Capture the cell that displays the provided text and extract its (x, y) central coordinate. 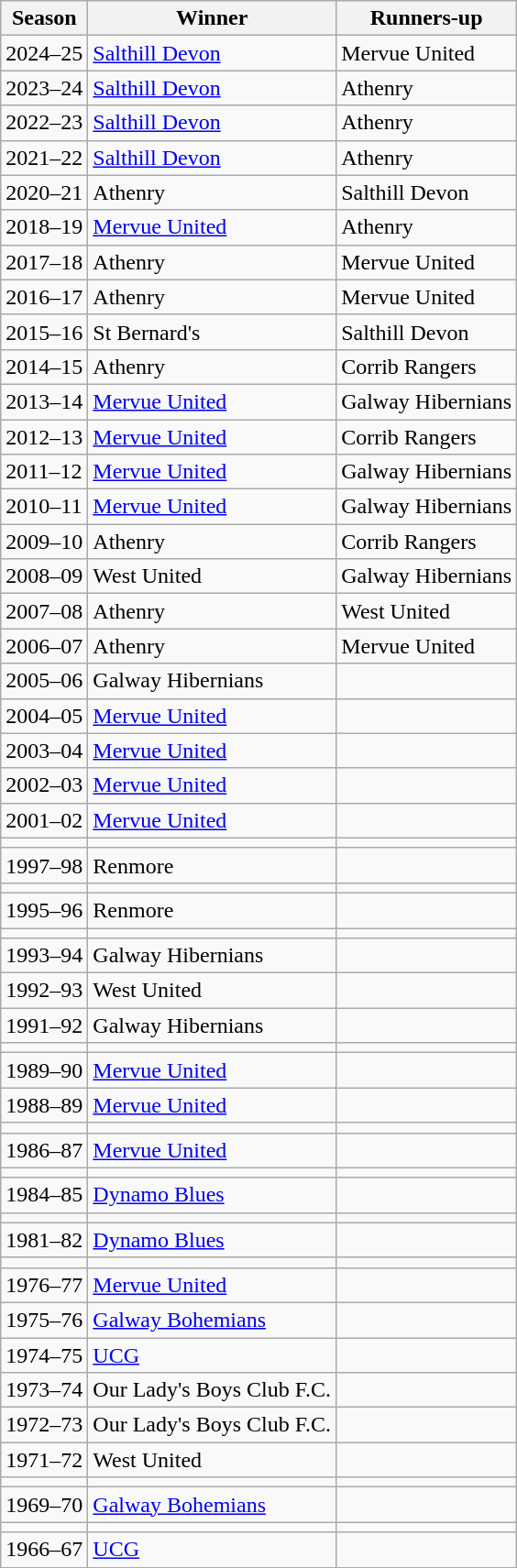
2020–21 (44, 192)
1975–76 (44, 1320)
1969–70 (44, 1505)
2004–05 (44, 716)
1984–85 (44, 1195)
Season (44, 18)
2002–03 (44, 785)
2006–07 (44, 646)
1993–94 (44, 956)
2007–08 (44, 611)
1973–74 (44, 1390)
1971–72 (44, 1460)
2008–09 (44, 576)
2017–18 (44, 262)
2024–25 (44, 53)
Winner (213, 18)
2012–13 (44, 437)
2022–23 (44, 123)
2001–02 (44, 820)
St Bernard's (213, 332)
1966–67 (44, 1550)
2018–19 (44, 227)
1989–90 (44, 1070)
2005–06 (44, 681)
2010–11 (44, 507)
Runners-up (427, 18)
1981–82 (44, 1240)
1972–73 (44, 1425)
1997–98 (44, 865)
2014–15 (44, 367)
2003–04 (44, 751)
1976–77 (44, 1285)
1992–93 (44, 991)
2015–16 (44, 332)
2023–24 (44, 88)
1988–89 (44, 1105)
2009–10 (44, 542)
2013–14 (44, 401)
2021–22 (44, 158)
1974–75 (44, 1355)
1991–92 (44, 1025)
1995–96 (44, 910)
1986–87 (44, 1150)
2016–17 (44, 297)
2011–12 (44, 472)
